Pinpoint the cell where the given text exists, returning its (x, y) midpoint coordinate. 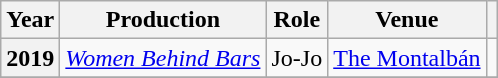
Jo-Jo (297, 58)
Year (30, 20)
2019 (30, 58)
Role (297, 20)
Women Behind Bars (163, 58)
Production (163, 20)
Venue (407, 20)
The Montalbán (407, 58)
